Determine the [X, Y] coordinate at the center of the cell enclosing the given text.  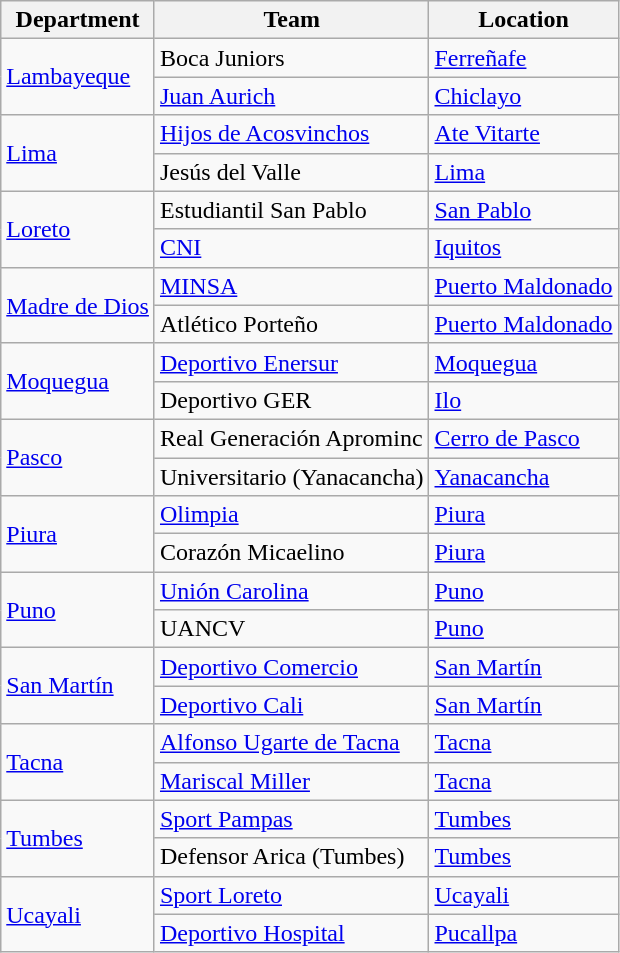
Deportivo Hospital [292, 933]
Ferreñafe [524, 58]
Yanacancha [524, 477]
Madre de Dios [78, 305]
Iquitos [524, 248]
Ate Vitarte [524, 134]
Deportivo GER [292, 400]
Loreto [78, 229]
Chiclayo [524, 96]
Sport Loreto [292, 895]
Deportivo Enersur [292, 362]
Corazón Micaelino [292, 553]
Atlético Porteño [292, 324]
Unión Carolina [292, 591]
Real Generación Aprominc [292, 438]
Estudiantil San Pablo [292, 210]
Universitario (Yanacancha) [292, 477]
San Pablo [524, 210]
Sport Pampas [292, 819]
Department [78, 20]
Boca Juniors [292, 58]
Jesús del Valle [292, 172]
Alfonso Ugarte de Tacna [292, 743]
Cerro de Pasco [524, 438]
Deportivo Comercio [292, 667]
Deportivo Cali [292, 705]
Lambayeque [78, 77]
Location [524, 20]
Pasco [78, 457]
Pucallpa [524, 933]
Defensor Arica (Tumbes) [292, 857]
Hijos de Acosvinchos [292, 134]
UANCV [292, 629]
CNI [292, 248]
Team [292, 20]
Mariscal Miller [292, 781]
Ilo [524, 400]
MINSA [292, 286]
Olimpia [292, 515]
Juan Aurich [292, 96]
